Locate the cell with the specified text and output its [X, Y] center coordinate. 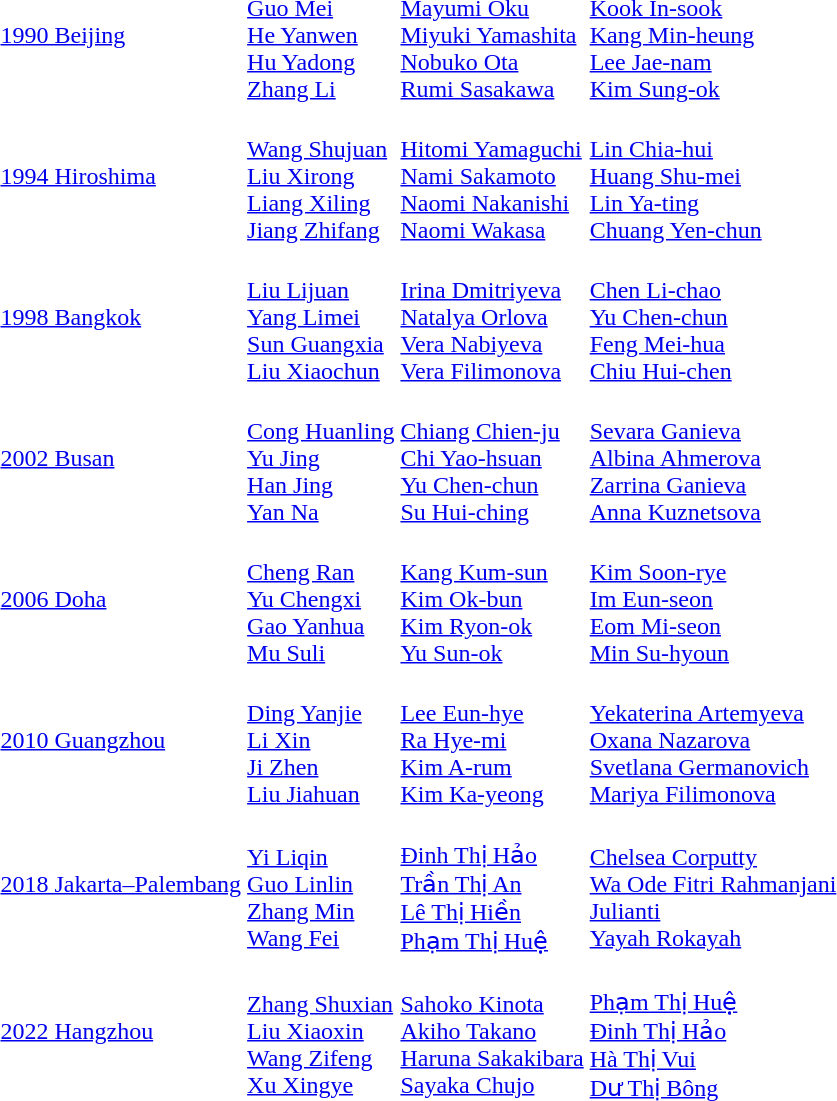
Yi LiqinGuo LinlinZhang MinWang Fei [321, 884]
Cong HuanlingYu JingHan JingYan Na [321, 458]
Wang ShujuanLiu XirongLiang XilingJiang Zhifang [321, 176]
Đinh Thị HảoTrần Thị AnLê Thị HiềnPhạm Thị Huệ [492, 884]
Liu LijuanYang LimeiSun GuangxiaLiu Xiaochun [321, 317]
Cheng RanYu ChengxiGao YanhuaMu Suli [321, 599]
Chiang Chien-juChi Yao-hsuanYu Chen-chunSu Hui-ching [492, 458]
Lee Eun-hyeRa Hye-miKim A-rumKim Ka-yeong [492, 740]
Irina DmitriyevaNatalya OrlovaVera NabiyevaVera Filimonova [492, 317]
Hitomi YamaguchiNami SakamotoNaomi NakanishiNaomi Wakasa [492, 176]
Ding YanjieLi XinJi ZhenLiu Jiahuan [321, 740]
Kang Kum-sunKim Ok-bunKim Ryon-okYu Sun-ok [492, 599]
